From the cell containing the given text, extract its center point as [x, y] coordinate. 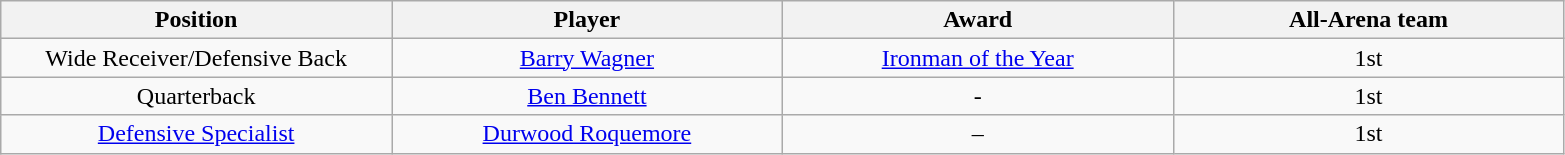
All-Arena team [1368, 20]
Player [588, 20]
Wide Receiver/Defensive Back [196, 58]
Award [978, 20]
Position [196, 20]
Ironman of the Year [978, 58]
– [978, 134]
Quarterback [196, 96]
Ben Bennett [588, 96]
- [978, 96]
Barry Wagner [588, 58]
Durwood Roquemore [588, 134]
Defensive Specialist [196, 134]
